For the text-containing cell, return its midpoint in (X, Y) coordinate format. 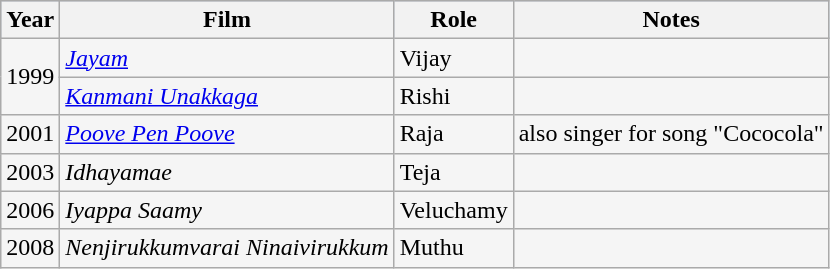
Teja (454, 172)
2008 (30, 248)
Nenjirukkumvarai Ninaivirukkum (227, 248)
Rishi (454, 96)
Vijay (454, 58)
Raja (454, 134)
Veluchamy (454, 210)
Idhayamae (227, 172)
Poove Pen Poove (227, 134)
2006 (30, 210)
Kanmani Unakkaga (227, 96)
Role (454, 20)
1999 (30, 77)
Muthu (454, 248)
Jayam (227, 58)
2003 (30, 172)
Year (30, 20)
Iyappa Saamy (227, 210)
2001 (30, 134)
also singer for song "Cococola" (671, 134)
Notes (671, 20)
Film (227, 20)
